Return [X, Y] of the center of cell containing provided text 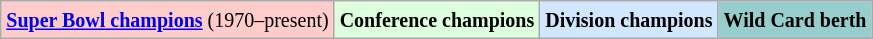
Super Bowl champions (1970–present) [168, 20]
Conference champions [437, 20]
Division champions [629, 20]
Wild Card berth [795, 20]
